Provide the [X, Y] coordinate of the cell's center where the given text is located.  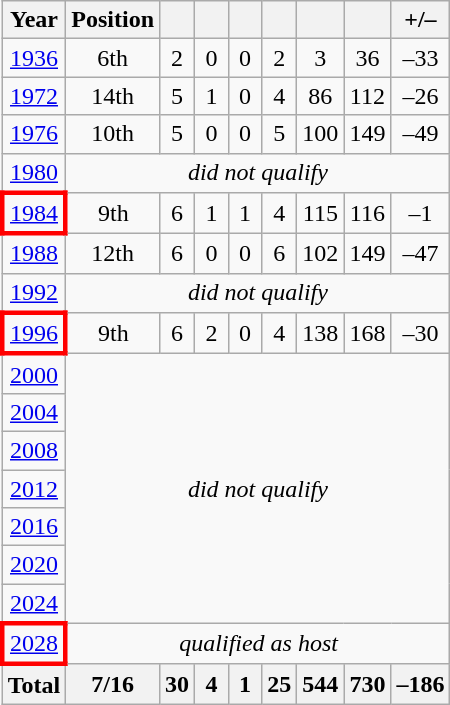
2004 [34, 412]
1988 [34, 254]
86 [320, 96]
qualified as host [258, 644]
116 [368, 214]
–26 [420, 96]
112 [368, 96]
2024 [34, 604]
7/16 [113, 684]
2028 [34, 644]
6th [113, 58]
–186 [420, 684]
3 [320, 58]
100 [320, 134]
115 [320, 214]
12th [113, 254]
168 [368, 334]
102 [320, 254]
10th [113, 134]
2012 [34, 489]
1972 [34, 96]
1996 [34, 334]
–49 [420, 134]
2000 [34, 374]
Year [34, 20]
1984 [34, 214]
Position [113, 20]
30 [178, 684]
2016 [34, 527]
–1 [420, 214]
–30 [420, 334]
1992 [34, 293]
25 [280, 684]
Total [34, 684]
–33 [420, 58]
14th [113, 96]
2020 [34, 565]
36 [368, 58]
–47 [420, 254]
1936 [34, 58]
1980 [34, 173]
+/– [420, 20]
1976 [34, 134]
730 [368, 684]
544 [320, 684]
2008 [34, 450]
138 [320, 334]
